Return (X, Y) of the center of cell containing provided text 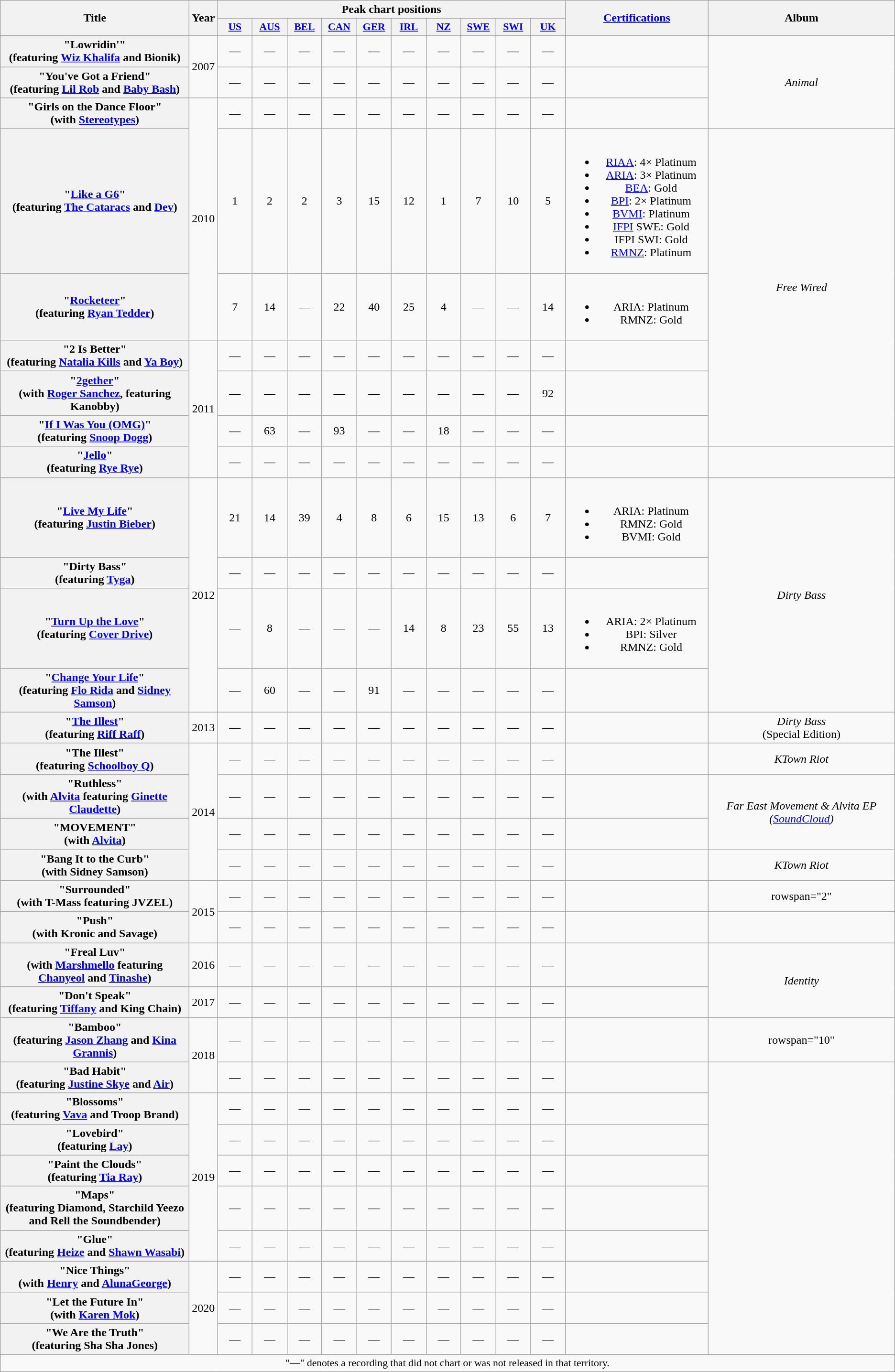
2018 (204, 1055)
Album (801, 18)
ARIA: PlatinumRMNZ: GoldBVMI: Gold (637, 517)
"Turn Up the Love"(featuring Cover Drive) (95, 628)
"You've Got a Friend"(featuring Lil Rob and Baby Bash) (95, 82)
Identity (801, 981)
2015 (204, 912)
ARIA: PlatinumRMNZ: Gold (637, 307)
"2gether"(with Roger Sanchez, featuring Kanobby) (95, 393)
"The Illest"(featuring Schoolboy Q) (95, 759)
ARIA: 2× PlatinumBPI: SilverRMNZ: Gold (637, 628)
Year (204, 18)
2019 (204, 1177)
"2 Is Better"(featuring Natalia Kills and Ya Boy) (95, 356)
55 (513, 628)
NZ (444, 27)
"Live My Life"(featuring Justin Bieber) (95, 517)
"Girls on the Dance Floor"(with Stereotypes) (95, 114)
23 (478, 628)
25 (409, 307)
"Don't Speak"(featuring Tiffany and King Chain) (95, 1003)
"—" denotes a recording that did not chart or was not released in that territory. (447, 1363)
"Maps"(featuring Diamond, Starchild Yeezo and Rell the Soundbender) (95, 1208)
2010 (204, 219)
"Like a G6"(featuring The Cataracs and Dev) (95, 201)
"Dirty Bass"(featuring Tyga) (95, 573)
"Rocketeer"(featuring Ryan Tedder) (95, 307)
"Let the Future In"(with Karen Mok) (95, 1307)
Peak chart positions (392, 10)
18 (444, 431)
93 (339, 431)
2013 (204, 727)
Free Wired (801, 288)
"Lovebird"(featuring Lay) (95, 1139)
rowspan="2" (801, 897)
Far East Movement & Alvita EP (SoundCloud) (801, 811)
21 (235, 517)
AUS (270, 27)
RIAA: 4× PlatinumARIA: 3× PlatinumBEA: GoldBPI: 2× PlatinumBVMI: PlatinumIFPI SWE: GoldIFPI SWI: GoldRMNZ: Platinum (637, 201)
SWI (513, 27)
91 (374, 690)
5 (548, 201)
"Bad Habit"(featuring Justine Skye and Air) (95, 1077)
"Freal Luv"(with Marshmello featuring Chanyeol and Tinashe) (95, 965)
"Blossoms"(featuring Vava and Troop Brand) (95, 1109)
12 (409, 201)
Dirty Bass (801, 594)
2014 (204, 811)
UK (548, 27)
rowspan="10" (801, 1040)
IRL (409, 27)
2012 (204, 594)
US (235, 27)
2020 (204, 1307)
"We Are the Truth" (featuring Sha Sha Jones) (95, 1339)
92 (548, 393)
3 (339, 201)
2016 (204, 965)
"Bamboo"(featuring Jason Zhang and Kina Grannis) (95, 1040)
"Glue"(featuring Heize and Shawn Wasabi) (95, 1245)
"Surrounded"(with T-Mass featuring JVZEL) (95, 897)
2007 (204, 66)
Animal (801, 82)
GER (374, 27)
BEL (304, 27)
"If I Was You (OMG)"(featuring Snoop Dogg) (95, 431)
39 (304, 517)
Certifications (637, 18)
"Push"(with Kronic and Savage) (95, 927)
"MOVEMENT"(with Alvita) (95, 833)
Title (95, 18)
63 (270, 431)
2011 (204, 409)
"Ruthless"(with Alvita featuring Ginette Claudette) (95, 796)
SWE (478, 27)
22 (339, 307)
40 (374, 307)
60 (270, 690)
"Bang It to the Curb"(with Sidney Samson) (95, 865)
"Nice Things" (with Henry and AlunaGeorge) (95, 1277)
"The Illest"(featuring Riff Raff) (95, 727)
CAN (339, 27)
"Jello"(featuring Rye Rye) (95, 462)
"Change Your Life"(featuring Flo Rida and Sidney Samson) (95, 690)
"Paint the Clouds"(featuring Tia Ray) (95, 1171)
10 (513, 201)
"Lowridin'"(featuring Wiz Khalifa and Bionik) (95, 51)
Dirty Bass(Special Edition) (801, 727)
2017 (204, 1003)
